From the cell containing the given text, extract its center point as [X, Y] coordinate. 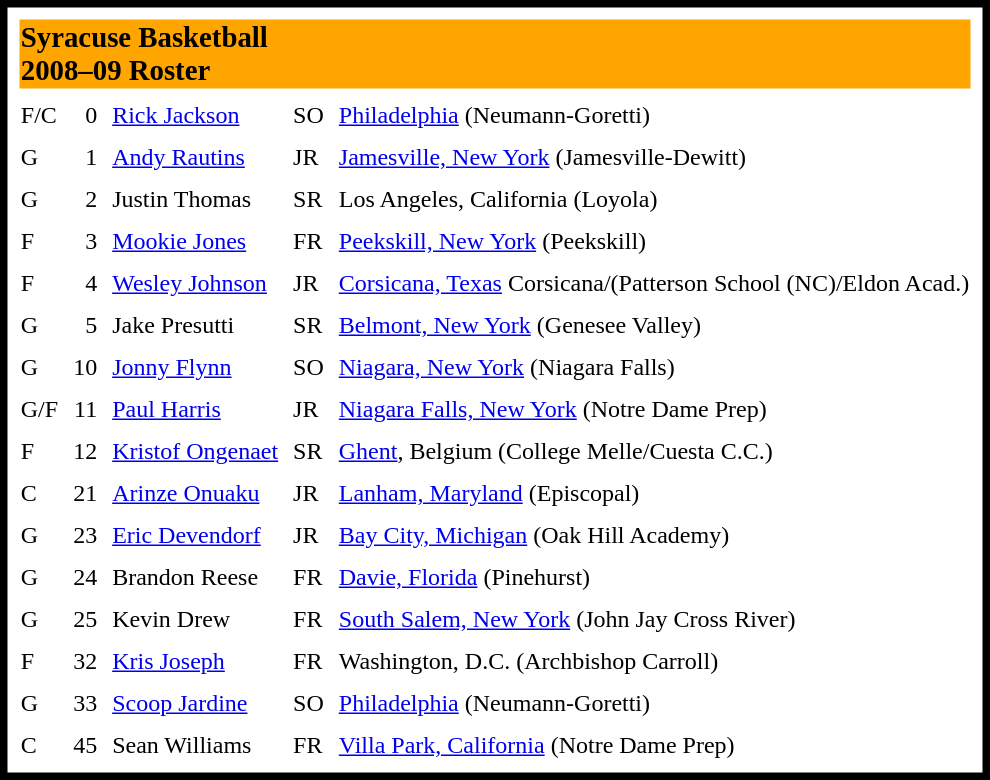
1 [86, 157]
10 [86, 367]
Sean Williams [196, 745]
Davie, Florida (Pinehurst) [654, 577]
24 [86, 577]
Syracuse Basketball2008–09 Roster [494, 54]
32 [86, 661]
11 [86, 409]
Brandon Reese [196, 577]
23 [86, 535]
Jamesville, New York (Jamesville-Dewitt) [654, 157]
South Salem, New York (John Jay Cross River) [654, 619]
F/C [39, 115]
Niagara Falls, New York (Notre Dame Prep) [654, 409]
Bay City, Michigan (Oak Hill Academy) [654, 535]
Belmont, New York (Genesee Valley) [654, 325]
Niagara, New York (Niagara Falls) [654, 367]
Justin Thomas [196, 199]
25 [86, 619]
Peekskill, New York (Peekskill) [654, 241]
Corsicana, Texas Corsicana/(Patterson School (NC)/Eldon Acad.) [654, 283]
Washington, D.C. (Archbishop Carroll) [654, 661]
Kris Joseph [196, 661]
Wesley Johnson [196, 283]
21 [86, 493]
Lanham, Maryland (Episcopal) [654, 493]
Jonny Flynn [196, 367]
4 [86, 283]
Jake Presutti [196, 325]
0 [86, 115]
12 [86, 451]
Ghent, Belgium (College Melle/Cuesta C.C.) [654, 451]
Los Angeles, California (Loyola) [654, 199]
Mookie Jones [196, 241]
Eric Devendorf [196, 535]
Kevin Drew [196, 619]
Paul Harris [196, 409]
33 [86, 703]
Rick Jackson [196, 115]
2 [86, 199]
3 [86, 241]
45 [86, 745]
Villa Park, California (Notre Dame Prep) [654, 745]
Kristof Ongenaet [196, 451]
Arinze Onuaku [196, 493]
Andy Rautins [196, 157]
5 [86, 325]
G/F [39, 409]
Scoop Jardine [196, 703]
